Return the (X, Y) coordinate for the center point of the cell that contains the specified text.  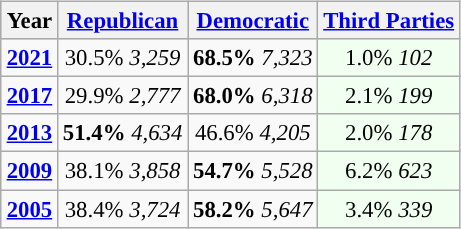
3.4% 339 (389, 209)
38.4% 3,724 (122, 209)
51.4% 4,634 (122, 133)
1.0% 102 (389, 58)
2017 (29, 96)
38.1% 3,858 (122, 171)
46.6% 4,205 (253, 133)
2005 (29, 209)
2009 (29, 171)
68.5% 7,323 (253, 58)
54.7% 5,528 (253, 171)
58.2% 5,647 (253, 209)
2.1% 199 (389, 96)
2021 (29, 58)
2.0% 178 (389, 133)
6.2% 623 (389, 171)
2013 (29, 133)
30.5% 3,259 (122, 58)
Democratic (253, 21)
29.9% 2,777 (122, 96)
Year (29, 21)
68.0% 6,318 (253, 96)
Republican (122, 21)
Third Parties (389, 21)
